Pinpoint the cell where the given text exists, returning its [X, Y] midpoint coordinate. 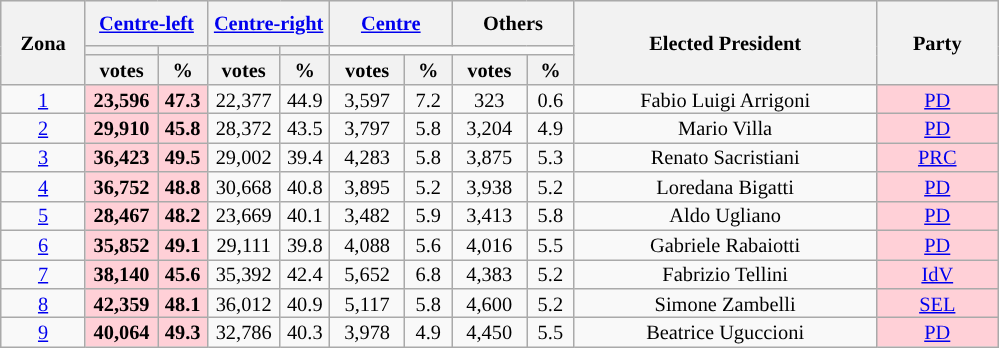
49.5 [183, 156]
6 [44, 244]
3,875 [490, 156]
4,016 [490, 244]
45.6 [183, 274]
IdV [937, 274]
4,088 [368, 244]
7 [44, 274]
PRC [937, 156]
5,652 [368, 274]
39.4 [305, 156]
45.8 [183, 128]
9 [44, 332]
Elected President [725, 42]
48.2 [183, 216]
Renato Sacristiani [725, 156]
5.3 [550, 156]
5,117 [368, 302]
49.3 [183, 332]
Centre [391, 22]
36,012 [244, 302]
6.8 [428, 274]
Zona [44, 42]
44.9 [305, 98]
3,413 [490, 216]
Simone Zambelli [725, 302]
4,283 [368, 156]
39.8 [305, 244]
49.1 [183, 244]
Fabrizio Tellini [725, 274]
43.5 [305, 128]
36,423 [121, 156]
29,111 [244, 244]
Fabio Luigi Arrigoni [725, 98]
29,910 [121, 128]
48.8 [183, 186]
47.3 [183, 98]
32,786 [244, 332]
4,383 [490, 274]
35,852 [121, 244]
40.9 [305, 302]
1 [44, 98]
48.1 [183, 302]
323 [490, 98]
5 [44, 216]
3,482 [368, 216]
42,359 [121, 302]
5.6 [428, 244]
3,978 [368, 332]
42.4 [305, 274]
Mario Villa [725, 128]
3 [44, 156]
23,669 [244, 216]
5.9 [428, 216]
38,140 [121, 274]
23,596 [121, 98]
4,600 [490, 302]
40.8 [305, 186]
Aldo Ugliano [725, 216]
40,064 [121, 332]
30,668 [244, 186]
4,450 [490, 332]
4 [44, 186]
3,895 [368, 186]
SEL [937, 302]
Beatrice Uguccioni [725, 332]
3,597 [368, 98]
29,002 [244, 156]
3,797 [368, 128]
Gabriele Rabaiotti [725, 244]
28,467 [121, 216]
35,392 [244, 274]
7.2 [428, 98]
Party [937, 42]
22,377 [244, 98]
Centre-left [146, 22]
Others [513, 22]
2 [44, 128]
40.3 [305, 332]
40.1 [305, 216]
Loredana Bigatti [725, 186]
3,938 [490, 186]
28,372 [244, 128]
Centre-right [269, 22]
3,204 [490, 128]
8 [44, 302]
36,752 [121, 186]
0.6 [550, 98]
